Provide the [x, y] coordinate of the cell's center where the given text is located.  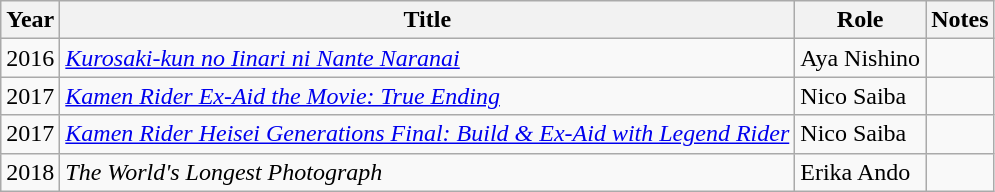
Kamen Rider Ex-Aid the Movie: True Ending [428, 96]
Kamen Rider Heisei Generations Final: Build & Ex-Aid with Legend Rider [428, 134]
Role [860, 20]
Year [30, 20]
Aya Nishino [860, 58]
Notes [960, 20]
2016 [30, 58]
The World's Longest Photograph [428, 172]
Kurosaki-kun no Iinari ni Nante Naranai [428, 58]
Erika Ando [860, 172]
Title [428, 20]
2018 [30, 172]
